Capture the cell that displays the provided text and extract its [X, Y] central coordinate. 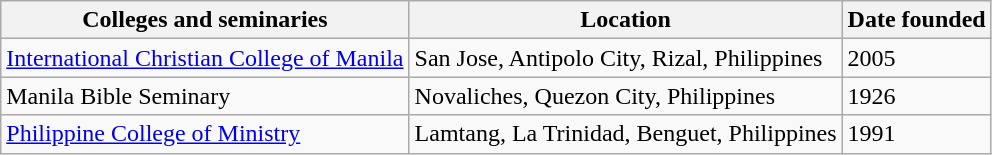
Philippine College of Ministry [205, 134]
Location [626, 20]
Lamtang, La Trinidad, Benguet, Philippines [626, 134]
Novaliches, Quezon City, Philippines [626, 96]
2005 [916, 58]
1991 [916, 134]
Colleges and seminaries [205, 20]
San Jose, Antipolo City, Rizal, Philippines [626, 58]
Date founded [916, 20]
1926 [916, 96]
International Christian College of Manila [205, 58]
Manila Bible Seminary [205, 96]
